Find where the given text appears and provide that cell's center as [X, Y] coordinate. 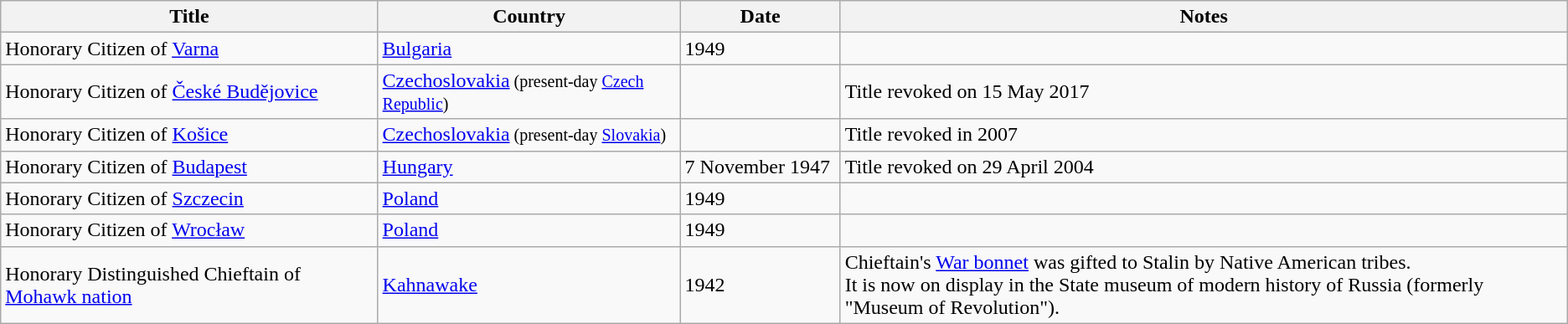
1942 [761, 285]
7 November 1947 [761, 167]
Honorary Citizen of Szczecin [189, 198]
Honorary Citizen of České Budějovice [189, 92]
Title revoked on 15 May 2017 [1204, 92]
Bulgaria [529, 49]
Country [529, 17]
Title [189, 17]
Kahnawake [529, 285]
Honorary Citizen of Wrocław [189, 230]
Honorary Citizen of Košice [189, 135]
Honorary Distinguished Chieftain of Mohawk nation [189, 285]
Date [761, 17]
Honorary Citizen of Varna [189, 49]
Notes [1204, 17]
Title revoked in 2007 [1204, 135]
Hungary [529, 167]
Czechoslovakia (present-day Czech Republic) [529, 92]
Honorary Citizen of Budapest [189, 167]
Czechoslovakia (present-day Slovakia) [529, 135]
Title revoked on 29 April 2004 [1204, 167]
